Find where the given text appears and provide that cell's center as [x, y] coordinate. 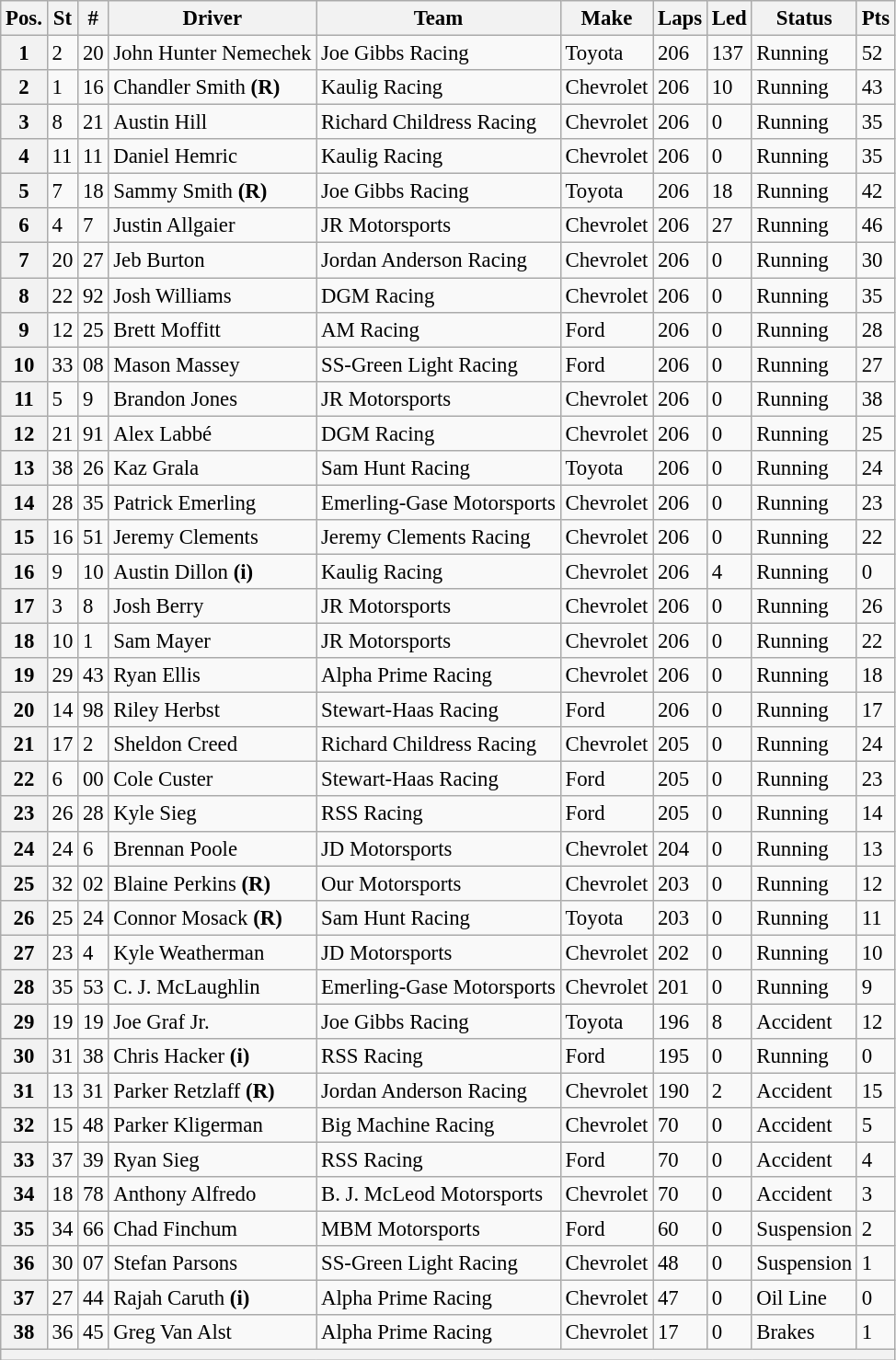
204 [681, 848]
Ryan Sieg [213, 1160]
Led [729, 18]
60 [681, 1229]
Anthony Alfredo [213, 1194]
Josh Berry [213, 606]
Chris Hacker (i) [213, 1056]
201 [681, 987]
196 [681, 1021]
202 [681, 952]
07 [94, 1263]
St [63, 18]
137 [729, 53]
92 [94, 295]
Kyle Weatherman [213, 952]
Patrick Emerling [213, 502]
Sam Mayer [213, 641]
Brennan Poole [213, 848]
Jeremy Clements [213, 537]
Ryan Ellis [213, 675]
C. J. McLaughlin [213, 987]
Justin Allgaier [213, 225]
39 [94, 1160]
Jeb Burton [213, 260]
Our Motorsports [439, 883]
45 [94, 1333]
Jeremy Clements Racing [439, 537]
Parker Kligerman [213, 1125]
Stefan Parsons [213, 1263]
98 [94, 710]
Mason Massey [213, 364]
51 [94, 537]
Brakes [804, 1333]
Pts [876, 18]
Riley Herbst [213, 710]
46 [876, 225]
Oil Line [804, 1298]
Cole Custer [213, 779]
Laps [681, 18]
47 [681, 1298]
Kyle Sieg [213, 814]
52 [876, 53]
Austin Hill [213, 122]
42 [876, 191]
91 [94, 433]
Chad Finchum [213, 1229]
Daniel Hemric [213, 156]
53 [94, 987]
Driver [213, 18]
B. J. McLeod Motorsports [439, 1194]
Alex Labbé [213, 433]
Pos. [24, 18]
195 [681, 1056]
Big Machine Racing [439, 1125]
Brandon Jones [213, 398]
Kaz Grala [213, 468]
Josh Williams [213, 295]
Parker Retzlaff (R) [213, 1090]
190 [681, 1090]
Brett Moffitt [213, 329]
Connor Mosack (R) [213, 917]
78 [94, 1194]
Rajah Caruth (i) [213, 1298]
Sammy Smith (R) [213, 191]
Status [804, 18]
AM Racing [439, 329]
00 [94, 779]
MBM Motorsports [439, 1229]
# [94, 18]
John Hunter Nemechek [213, 53]
66 [94, 1229]
02 [94, 883]
08 [94, 364]
Sheldon Creed [213, 744]
Make [606, 18]
Austin Dillon (i) [213, 571]
Greg Van Alst [213, 1333]
44 [94, 1298]
Joe Graf Jr. [213, 1021]
Team [439, 18]
Chandler Smith (R) [213, 87]
Blaine Perkins (R) [213, 883]
